Output the (x, y) coordinate of the center of the cell containing the given text.  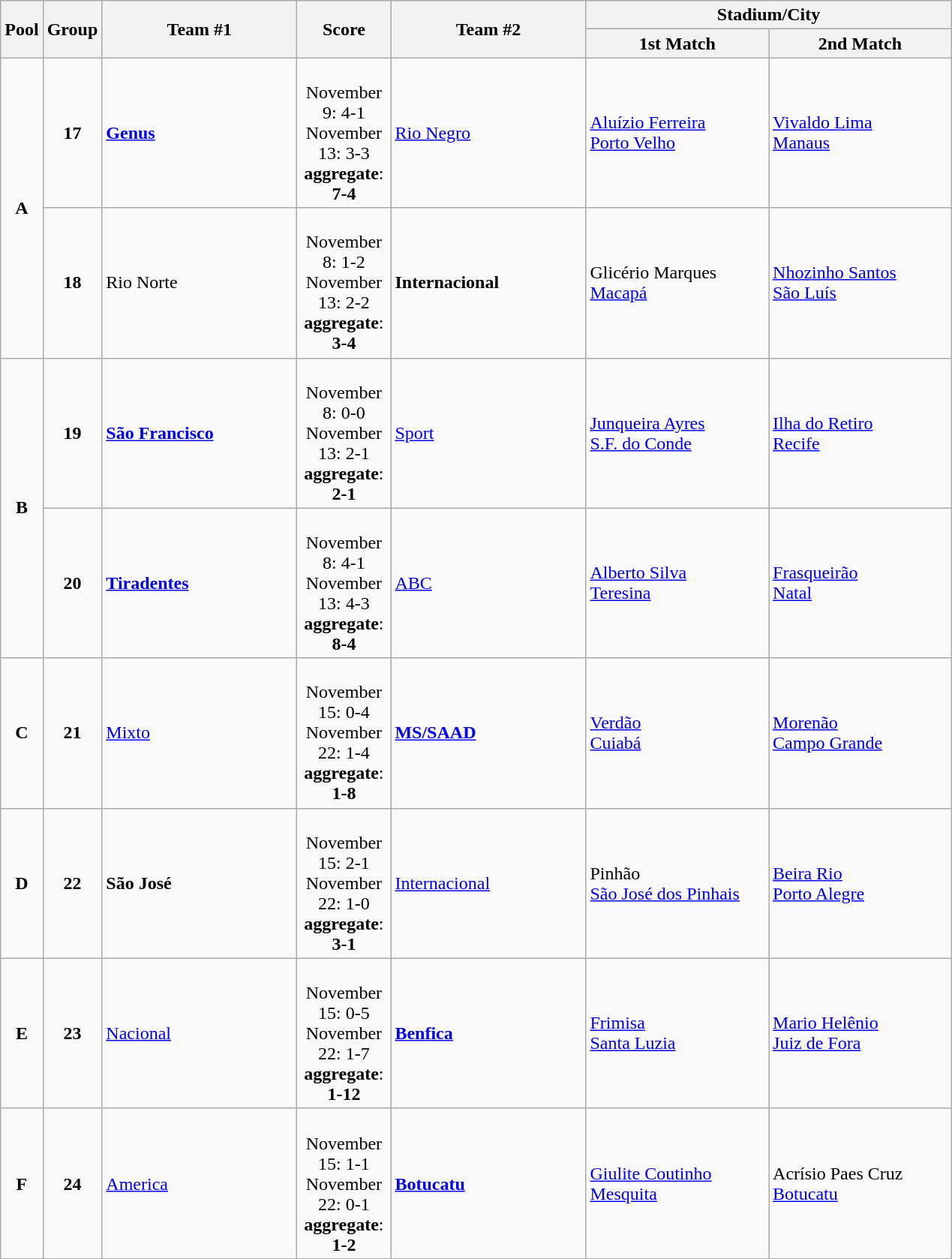
São Francisco (200, 433)
Vivaldo Lima Manaus (860, 133)
24 (72, 1183)
America (200, 1183)
Mixto (200, 733)
Mario Helênio Juiz de Fora (860, 1033)
November 15: 1-1 November 22: 0-1 aggregate: 1-2 (344, 1183)
Nhozinho Santos São Luís (860, 283)
21 (72, 733)
18 (72, 283)
Alberto Silva Teresina (677, 583)
2nd Match (860, 44)
Verdão Cuiabá (677, 733)
Benfica (488, 1033)
Glicério Marques Macapá (677, 283)
23 (72, 1033)
17 (72, 133)
20 (72, 583)
Giulite Coutinho Mesquita (677, 1183)
A (22, 208)
Frasqueirão Natal (860, 583)
Ilha do Retiro Recife (860, 433)
Beira Rio Porto Alegre (860, 883)
November 8: 0-0 November 13: 2-1 aggregate: 2-1 (344, 433)
Acrísio Paes Cruz Botucatu (860, 1183)
November 15: 0-5 November 22: 1-7 aggregate: 1-12 (344, 1033)
E (22, 1033)
B (22, 508)
Team #1 (200, 29)
Rio Negro (488, 133)
November 15: 2-1 November 22: 1-0 aggregate: 3-1 (344, 883)
ABC (488, 583)
Pool (22, 29)
Rio Norte (200, 283)
Pinhão São José dos Pinhais (677, 883)
Tiradentes (200, 583)
Morenão Campo Grande (860, 733)
F (22, 1183)
Score (344, 29)
22 (72, 883)
Stadium/City (768, 15)
November 8: 4-1 November 13: 4-3 aggregate: 8-4 (344, 583)
19 (72, 433)
Nacional (200, 1033)
Group (72, 29)
Aluízio Ferreira Porto Velho (677, 133)
Genus (200, 133)
November 15: 0-4 November 22: 1-4 aggregate: 1-8 (344, 733)
Team #2 (488, 29)
São José (200, 883)
Sport (488, 433)
November 8: 1-2 November 13: 2-2 aggregate: 3-4 (344, 283)
Frimisa Santa Luzia (677, 1033)
Botucatu (488, 1183)
November 9: 4-1 November 13: 3-3 aggregate: 7-4 (344, 133)
MS/SAAD (488, 733)
1st Match (677, 44)
Junqueira Ayres S.F. do Conde (677, 433)
D (22, 883)
C (22, 733)
